Provide the (X, Y) coordinate of the cell's center where the given text is located.  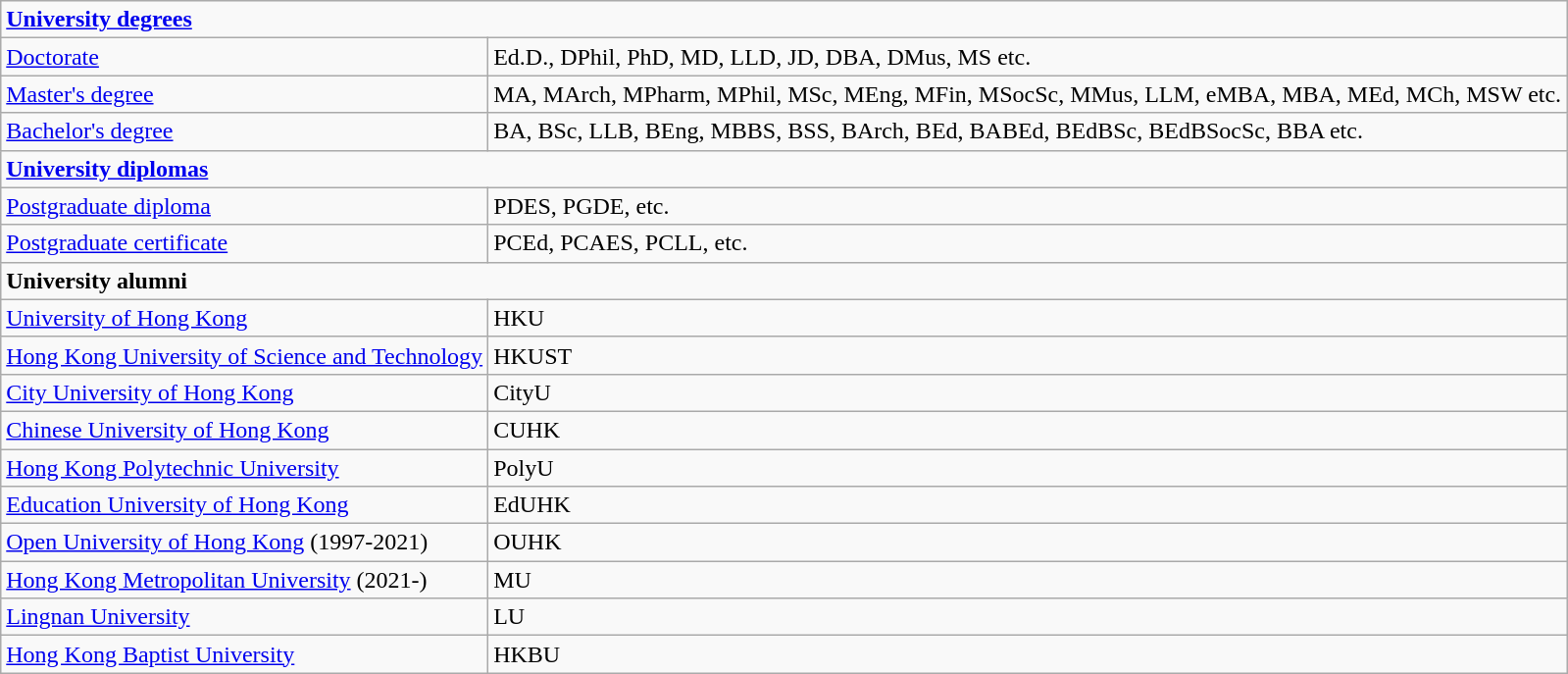
CityU (1028, 392)
Hong Kong University of Science and Technology (245, 355)
University degrees (784, 20)
Bachelor's degree (245, 131)
HKUST (1028, 355)
Hong Kong Metropolitan University (2021-) (245, 580)
HKU (1028, 318)
Master's degree (245, 94)
Open University of Hong Kong (1997-2021) (245, 543)
University diplomas (784, 169)
Postgraduate diploma (245, 206)
Postgraduate certificate (245, 243)
OUHK (1028, 543)
Ed.D., DPhil, PhD, MD, LLD, JD, DBA, DMus, MS etc. (1028, 57)
Doctorate (245, 57)
BA, BSc, LLB, BEng, MBBS, BSS, BArch, BEd, BABEd, BEdBSc, BEdBSocSc, BBA etc. (1028, 131)
PDES, PGDE, etc. (1028, 206)
HKBU (1028, 654)
CUHK (1028, 430)
Hong Kong Baptist University (245, 654)
MA, MArch, MPharm, MPhil, MSc, MEng, MFin, MSocSc, MMus, LLM, eMBA, MBA, MEd, MCh, MSW etc. (1028, 94)
University of Hong Kong (245, 318)
EdUHK (1028, 505)
PCEd, PCAES, PCLL, etc. (1028, 243)
City University of Hong Kong (245, 392)
Education University of Hong Kong (245, 505)
University alumni (784, 281)
Hong Kong Polytechnic University (245, 468)
MU (1028, 580)
LU (1028, 617)
Lingnan University (245, 617)
Chinese University of Hong Kong (245, 430)
PolyU (1028, 468)
